From the cell containing the given text, extract its center point as (x, y) coordinate. 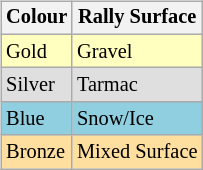
Rally Surface (137, 18)
Tarmac (137, 85)
Bronze (36, 152)
Mixed Surface (137, 152)
Snow/Ice (137, 119)
Blue (36, 119)
Gravel (137, 51)
Colour (36, 18)
Gold (36, 51)
Silver (36, 85)
